Scan for the cell matching the given text and deliver its [X, Y] coordinate at center. 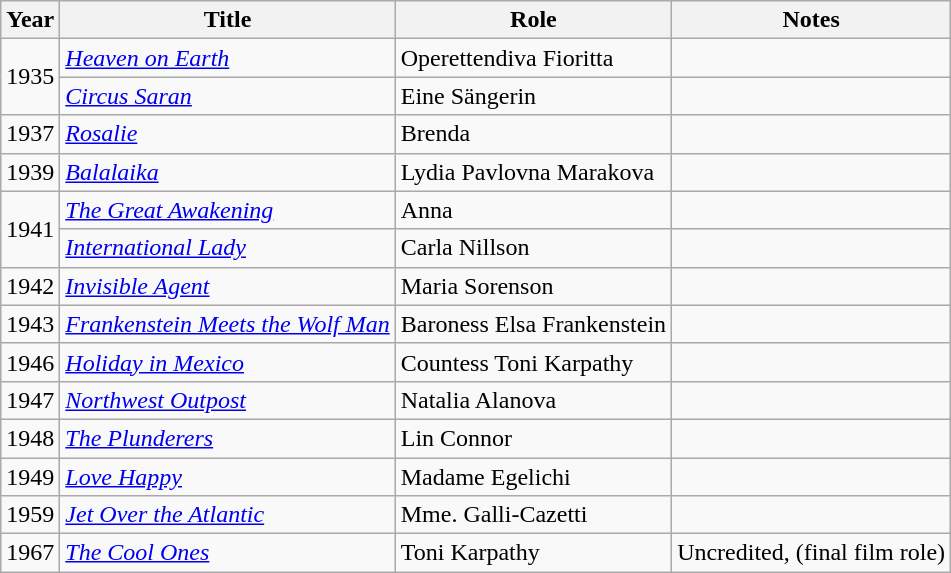
Heaven on Earth [228, 58]
Madame Egelichi [533, 477]
1939 [30, 172]
1935 [30, 77]
Northwest Outpost [228, 400]
1946 [30, 362]
Anna [533, 210]
International Lady [228, 248]
Uncredited, (final film role) [812, 553]
Love Happy [228, 477]
Baroness Elsa Frankenstein [533, 324]
1942 [30, 286]
1948 [30, 438]
The Plunderers [228, 438]
1959 [30, 515]
Title [228, 20]
1949 [30, 477]
Natalia Alanova [533, 400]
Carla Nillson [533, 248]
Brenda [533, 134]
Notes [812, 20]
Operettendiva Fioritta [533, 58]
The Cool Ones [228, 553]
1937 [30, 134]
Countess Toni Karpathy [533, 362]
Year [30, 20]
Circus Saran [228, 96]
Jet Over the Atlantic [228, 515]
Maria Sorenson [533, 286]
The Great Awakening [228, 210]
1967 [30, 553]
Eine Sängerin [533, 96]
Invisible Agent [228, 286]
Lin Connor [533, 438]
1941 [30, 229]
1943 [30, 324]
Frankenstein Meets the Wolf Man [228, 324]
Rosalie [228, 134]
Toni Karpathy [533, 553]
1947 [30, 400]
Holiday in Mexico [228, 362]
Balalaika [228, 172]
Mme. Galli-Cazetti [533, 515]
Role [533, 20]
Lydia Pavlovna Marakova [533, 172]
